Detect which cell encompasses the target text, then output its (x, y) center coordinate. 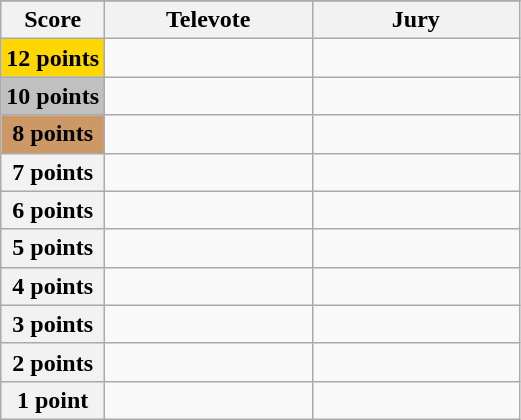
4 points (53, 286)
8 points (53, 134)
1 point (53, 400)
3 points (53, 324)
2 points (53, 362)
5 points (53, 248)
Score (53, 20)
Televote (209, 20)
Jury (416, 20)
6 points (53, 210)
12 points (53, 58)
7 points (53, 172)
10 points (53, 96)
